Capture the cell that displays the provided text and extract its [x, y] central coordinate. 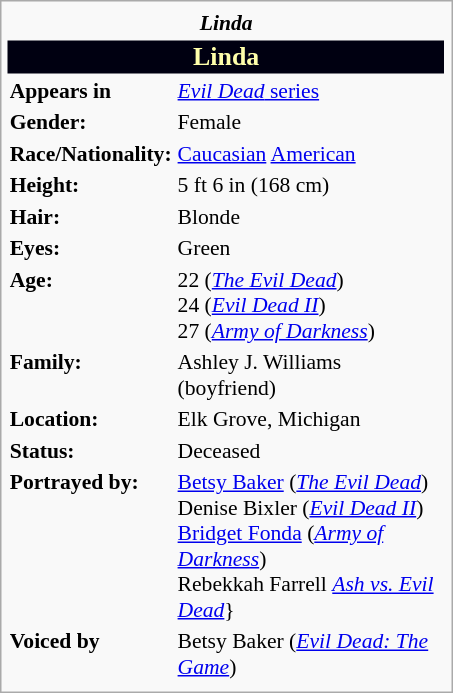
Race/Nationality: [90, 153]
Elk Grove, Michigan [310, 419]
5 ft 6 in (168 cm) [310, 185]
Betsy Baker (Evil Dead: The Game) [310, 654]
Evil Dead series [310, 90]
Hair: [90, 216]
Green [310, 248]
Eyes: [90, 248]
Betsy Baker (The Evil Dead) Denise Bixler (Evil Dead II) Bridget Fonda (Army of Darkness) Rebekkah Farrell Ash vs. Evil Dead} [310, 546]
Location: [90, 419]
Ashley J. Williams (boyfriend) [310, 375]
Caucasian American [310, 153]
Blonde [310, 216]
Appears in [90, 90]
Age: [90, 305]
Deceased [310, 450]
Gender: [90, 122]
22 (The Evil Dead) 24 (Evil Dead II) 27 (Army of Darkness) [310, 305]
Female [310, 122]
Height: [90, 185]
Voiced by [90, 654]
Status: [90, 450]
Portrayed by: [90, 546]
Family: [90, 375]
